Find where the given text appears and provide that cell's center as (X, Y) coordinate. 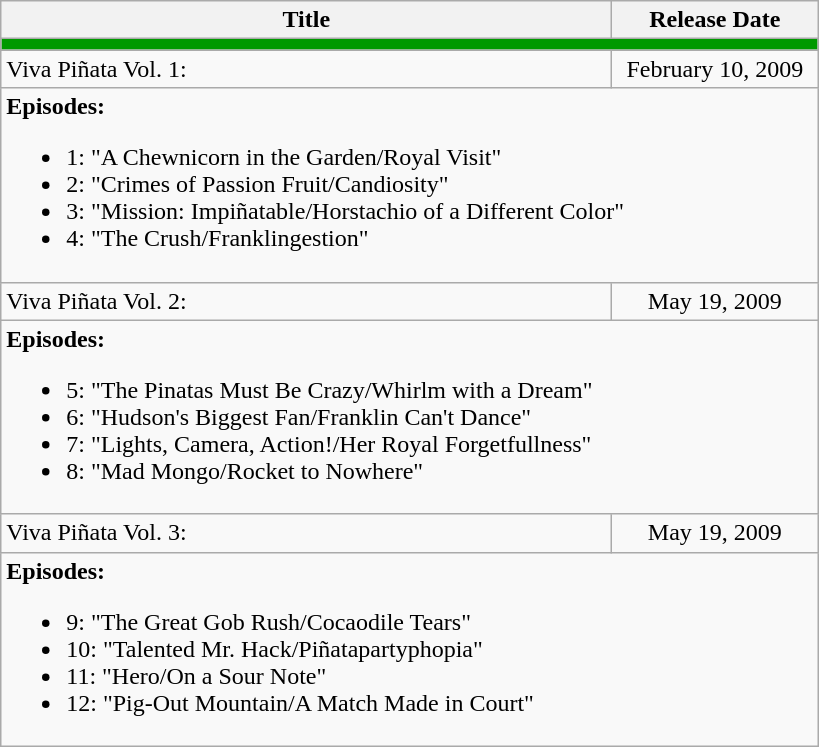
February 10, 2009 (715, 69)
Release Date (715, 20)
Title (306, 20)
Viva Piñata Vol. 1: (306, 69)
Viva Piñata Vol. 2: (306, 301)
Viva Piñata Vol. 3: (306, 533)
